Pinpoint the cell where the given text exists, returning its [X, Y] midpoint coordinate. 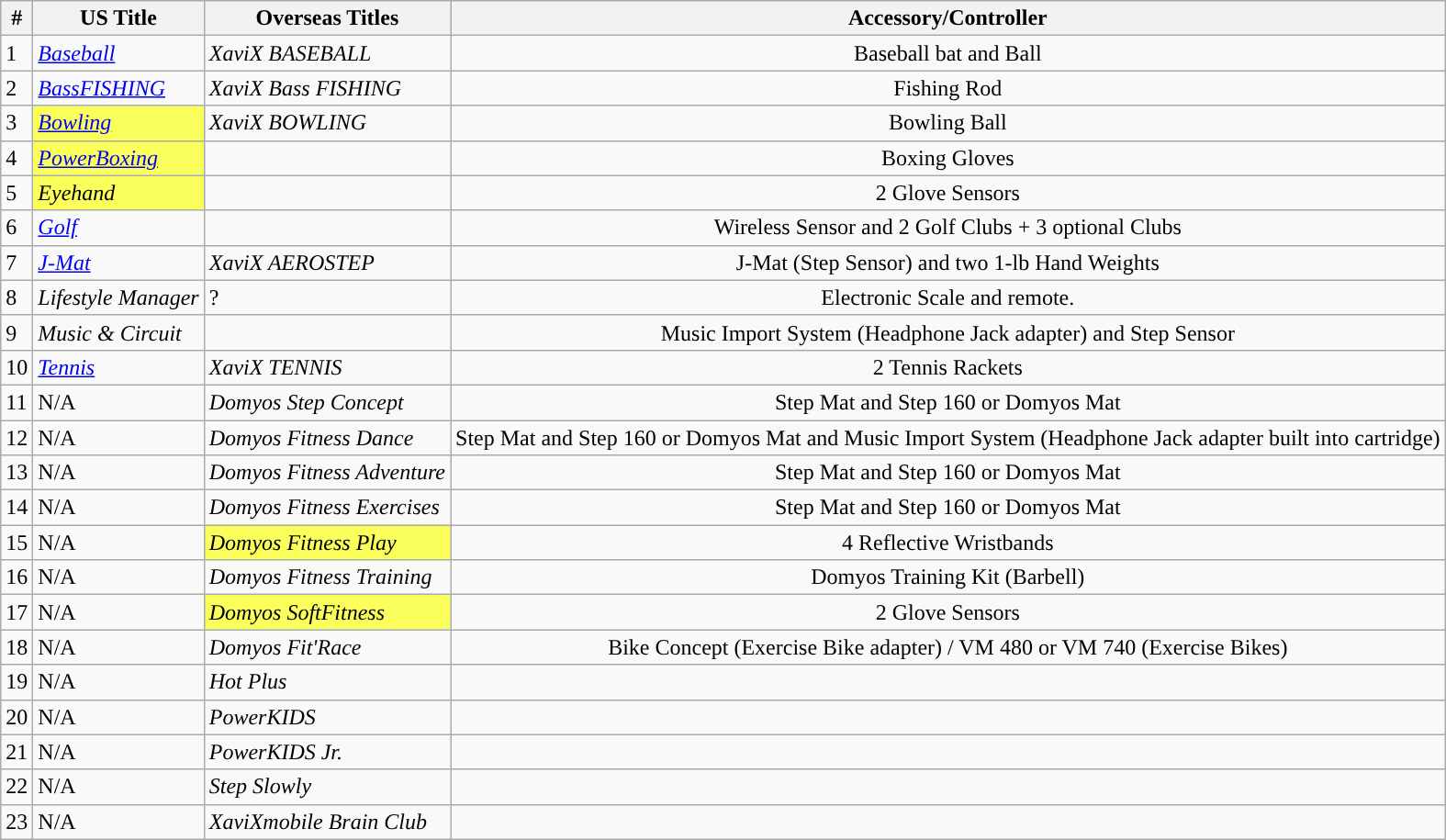
Accessory/Controller [948, 18]
17 [17, 612]
13 [17, 473]
Baseball [118, 53]
Eyehand [118, 193]
9 [17, 332]
Baseball bat and Ball [948, 53]
XaviX BASEBALL [327, 53]
Domyos SoftFitness [327, 612]
19 [17, 682]
Domyos Fitness Training [327, 577]
2 [17, 88]
20 [17, 717]
10 [17, 367]
J-Mat [118, 263]
Golf [118, 228]
XaviXmobile Brain Club [327, 822]
Domyos Step Concept [327, 402]
12 [17, 438]
# [17, 18]
5 [17, 193]
XaviX BOWLING [327, 123]
11 [17, 402]
21 [17, 752]
Bike Concept (Exercise Bike adapter) / VM 480 or VM 740 (Exercise Bikes) [948, 647]
J-Mat (Step Sensor) and two 1-lb Hand Weights [948, 263]
PowerKIDS [327, 717]
8 [17, 297]
Wireless Sensor and 2 Golf Clubs + 3 optional Clubs [948, 228]
? [327, 297]
XaviX AEROSTEP [327, 263]
XaviX Bass FISHING [327, 88]
Music Import System (Headphone Jack adapter) and Step Sensor [948, 332]
1 [17, 53]
6 [17, 228]
Domyos Fitness Exercises [327, 508]
Lifestyle Manager [118, 297]
2 Tennis Rackets [948, 367]
15 [17, 543]
Domyos Fitness Dance [327, 438]
22 [17, 787]
16 [17, 577]
Bowling Ball [948, 123]
Step Slowly [327, 787]
US Title [118, 18]
Electronic Scale and remote. [948, 297]
Music & Circuit [118, 332]
Domyos Training Kit (Barbell) [948, 577]
PowerBoxing [118, 158]
Domyos Fitness Play [327, 543]
Domyos Fitness Adventure [327, 473]
Overseas Titles [327, 18]
Fishing Rod [948, 88]
Hot Plus [327, 682]
PowerKIDS Jr. [327, 752]
Step Mat and Step 160 or Domyos Mat and Music Import System (Headphone Jack adapter built into cartridge) [948, 438]
XaviX TENNIS [327, 367]
7 [17, 263]
Bowling [118, 123]
23 [17, 822]
BassFISHING [118, 88]
4 [17, 158]
18 [17, 647]
Boxing Gloves [948, 158]
4 Reflective Wristbands [948, 543]
14 [17, 508]
Tennis [118, 367]
Domyos Fit'Race [327, 647]
3 [17, 123]
